Capture the cell that displays the provided text and extract its (X, Y) central coordinate. 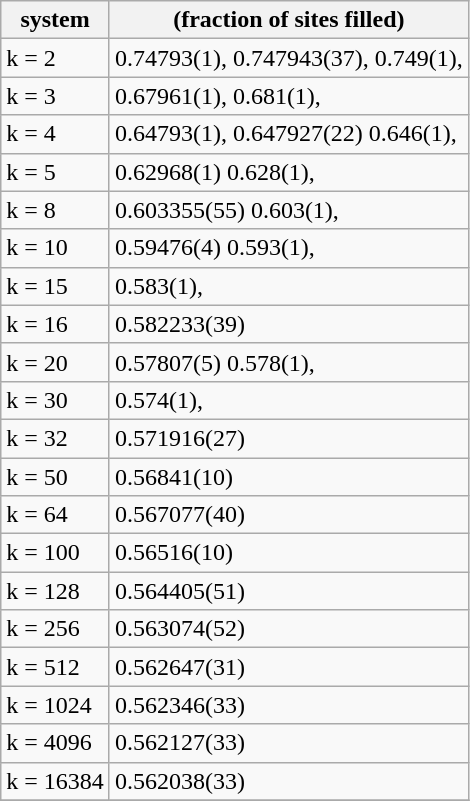
k = 32 (56, 438)
k = 16384 (56, 781)
k = 16 (56, 324)
k = 512 (56, 667)
k = 64 (56, 515)
k = 5 (56, 172)
0.67961(1), 0.681(1), (288, 96)
0.567077(40) (288, 515)
0.74793(1), 0.747943(37), 0.749(1), (288, 58)
0.574(1), (288, 400)
0.56841(10) (288, 477)
k = 4 (56, 134)
k = 20 (56, 362)
k = 3 (56, 96)
0.583(1), (288, 286)
k = 10 (56, 248)
0.562346(33) (288, 705)
0.62968(1) 0.628(1), (288, 172)
0.56516(10) (288, 553)
0.564405(51) (288, 591)
0.571916(27) (288, 438)
0.57807(5) 0.578(1), (288, 362)
(fraction of sites filled) (288, 20)
0.562127(33) (288, 743)
0.64793(1), 0.647927(22) 0.646(1), (288, 134)
0.603355(55) 0.603(1), (288, 210)
0.562647(31) (288, 667)
k = 256 (56, 629)
k = 2 (56, 58)
0.59476(4) 0.593(1), (288, 248)
k = 30 (56, 400)
k = 1024 (56, 705)
0.563074(52) (288, 629)
k = 128 (56, 591)
k = 50 (56, 477)
system (56, 20)
k = 15 (56, 286)
0.562038(33) (288, 781)
k = 100 (56, 553)
k = 8 (56, 210)
k = 4096 (56, 743)
0.582233(39) (288, 324)
